Extract the [X, Y] coordinate from the center of the cell holding the provided text.  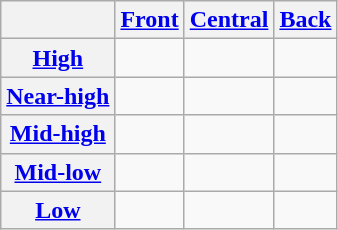
High [58, 58]
Mid-high [58, 134]
Mid-low [58, 172]
Central [229, 20]
Near-high [58, 96]
Low [58, 210]
Front [150, 20]
Back [306, 20]
